Capture the cell that displays the provided text and extract its (X, Y) central coordinate. 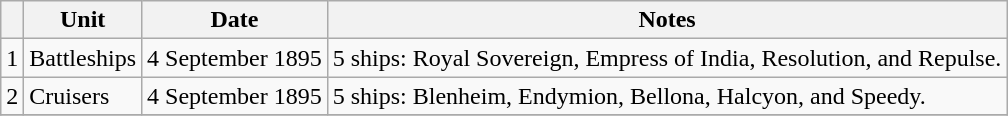
1 (12, 58)
5 ships: Royal Sovereign, Empress of India, Resolution, and Repulse. (667, 58)
5 ships: Blenheim, Endymion, Bellona, Halcyon, and Speedy. (667, 96)
Date (235, 20)
Notes (667, 20)
Cruisers (83, 96)
Unit (83, 20)
Battleships (83, 58)
2 (12, 96)
